Return the (x, y) coordinate for the center point of the cell that contains the specified text.  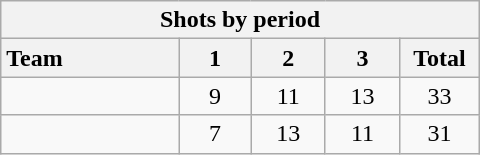
Total (440, 58)
3 (362, 58)
33 (440, 96)
1 (215, 58)
31 (440, 134)
Team (90, 58)
2 (288, 58)
7 (215, 134)
Shots by period (240, 20)
9 (215, 96)
